Capture the cell that displays the provided text and extract its [x, y] central coordinate. 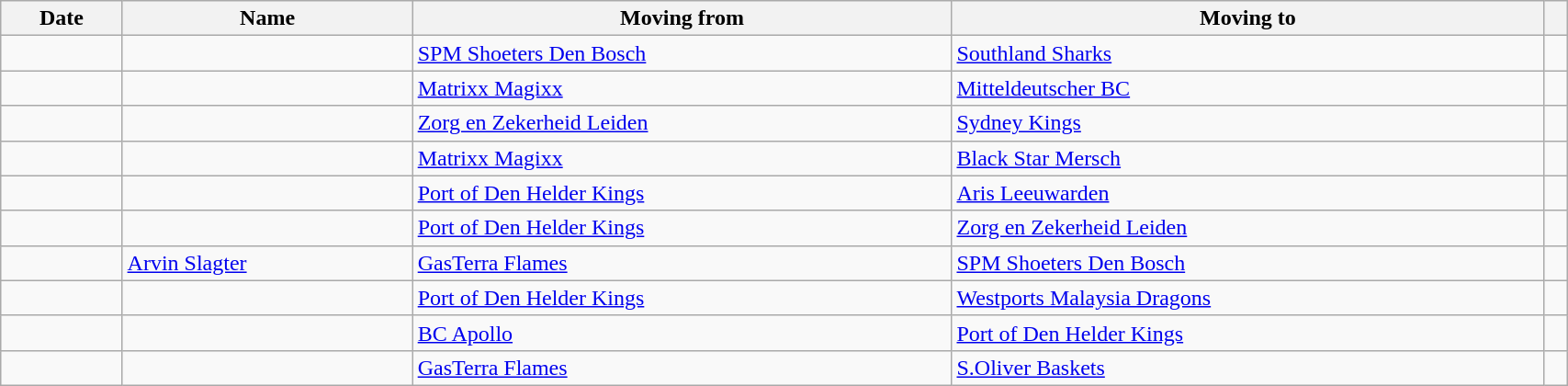
Date [62, 18]
Arvin Slagter [267, 263]
Aris Leeuwarden [1247, 193]
Moving from [682, 18]
Westports Malaysia Dragons [1247, 298]
Sydney Kings [1247, 123]
S.Oliver Baskets [1247, 368]
Moving to [1247, 18]
BC Apollo [682, 333]
Black Star Mersch [1247, 158]
Southland Sharks [1247, 53]
Mitteldeutscher BC [1247, 88]
Name [267, 18]
